Scan for the cell matching the given text and deliver its (x, y) coordinate at center. 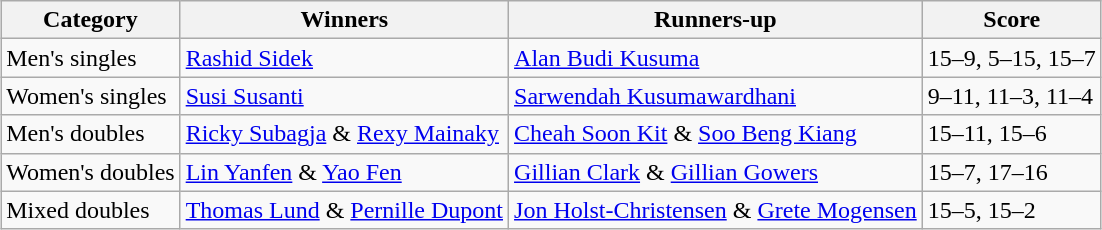
Men's doubles (90, 134)
Cheah Soon Kit & Soo Beng Kiang (716, 134)
Category (90, 20)
Gillian Clark & Gillian Gowers (716, 172)
15–11, 15–6 (1012, 134)
Rashid Sidek (344, 58)
9–11, 11–3, 11–4 (1012, 96)
Susi Susanti (344, 96)
Score (1012, 20)
15–9, 5–15, 15–7 (1012, 58)
Women's doubles (90, 172)
15–7, 17–16 (1012, 172)
Ricky Subagja & Rexy Mainaky (344, 134)
Thomas Lund & Pernille Dupont (344, 210)
Jon Holst-Christensen & Grete Mogensen (716, 210)
15–5, 15–2 (1012, 210)
Runners-up (716, 20)
Men's singles (90, 58)
Alan Budi Kusuma (716, 58)
Winners (344, 20)
Sarwendah Kusumawardhani (716, 96)
Mixed doubles (90, 210)
Lin Yanfen & Yao Fen (344, 172)
Women's singles (90, 96)
